Extract the (X, Y) coordinate from the center of the cell holding the provided text.  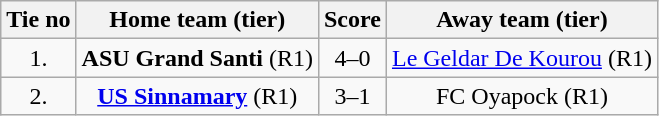
2. (38, 96)
ASU Grand Santi (R1) (197, 58)
4–0 (352, 58)
Home team (tier) (197, 20)
Tie no (38, 20)
Score (352, 20)
1. (38, 58)
3–1 (352, 96)
Away team (tier) (522, 20)
FC Oyapock (R1) (522, 96)
US Sinnamary (R1) (197, 96)
Le Geldar De Kourou (R1) (522, 58)
